Pinpoint the cell where the given text exists, returning its [x, y] midpoint coordinate. 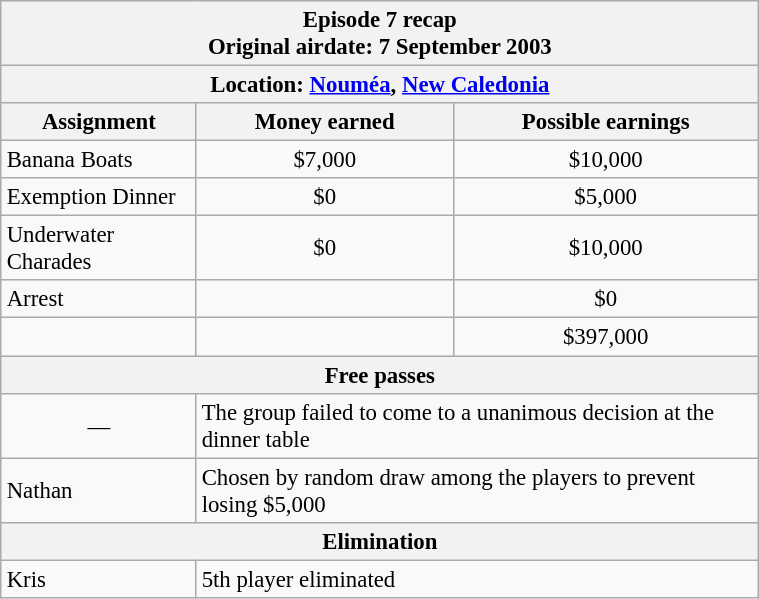
Episode 7 recapOriginal airdate: 7 September 2003 [380, 34]
Assignment [98, 122]
Kris [98, 579]
Arrest [98, 299]
Exemption Dinner [98, 197]
Underwater Charades [98, 248]
— [98, 426]
Chosen by random draw among the players to prevent losing $5,000 [477, 490]
Possible earnings [606, 122]
$7,000 [324, 160]
Banana Boats [98, 160]
Free passes [380, 375]
$397,000 [606, 337]
Nathan [98, 490]
Location: Nouméa, New Caledonia [380, 84]
5th player eliminated [477, 579]
$5,000 [606, 197]
The group failed to come to a unanimous decision at the dinner table [477, 426]
Money earned [324, 122]
Elimination [380, 541]
